Extract the (X, Y) coordinate from the center of the cell holding the provided text.  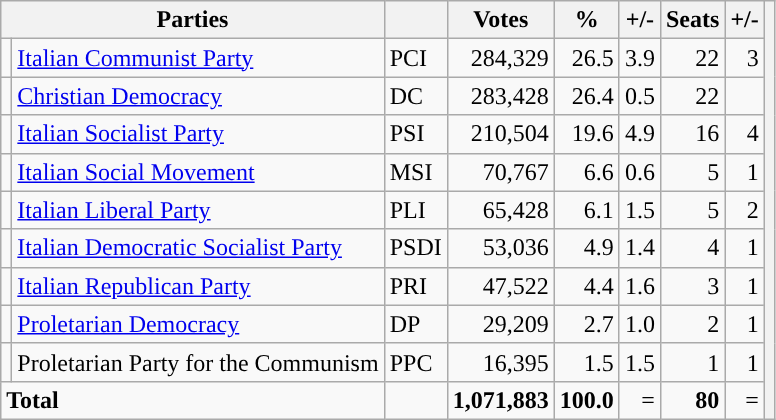
6.1 (586, 210)
210,504 (500, 134)
2.7 (586, 324)
MSI (416, 172)
Italian Liberal Party (198, 210)
Christian Democracy (198, 96)
% (586, 20)
Italian Republican Party (198, 286)
0.5 (640, 96)
Italian Socialist Party (198, 134)
Proletarian Party for the Communism (198, 362)
29,209 (500, 324)
Total (192, 400)
65,428 (500, 210)
283,428 (500, 96)
1.0 (640, 324)
Italian Democratic Socialist Party (198, 248)
Votes (500, 20)
Seats (692, 20)
DP (416, 324)
PPC (416, 362)
284,329 (500, 58)
26.4 (586, 96)
PLI (416, 210)
53,036 (500, 248)
16 (692, 134)
1,071,883 (500, 400)
Parties (192, 20)
26.5 (586, 58)
1.6 (640, 286)
PSI (416, 134)
Italian Communist Party (198, 58)
4.4 (586, 286)
Proletarian Democracy (198, 324)
47,522 (500, 286)
19.6 (586, 134)
PCI (416, 58)
PRI (416, 286)
70,767 (500, 172)
100.0 (586, 400)
Italian Social Movement (198, 172)
PSDI (416, 248)
DC (416, 96)
1.4 (640, 248)
3.9 (640, 58)
80 (692, 400)
0.6 (640, 172)
16,395 (500, 362)
6.6 (586, 172)
